Scan for the cell matching the given text and deliver its (X, Y) coordinate at center. 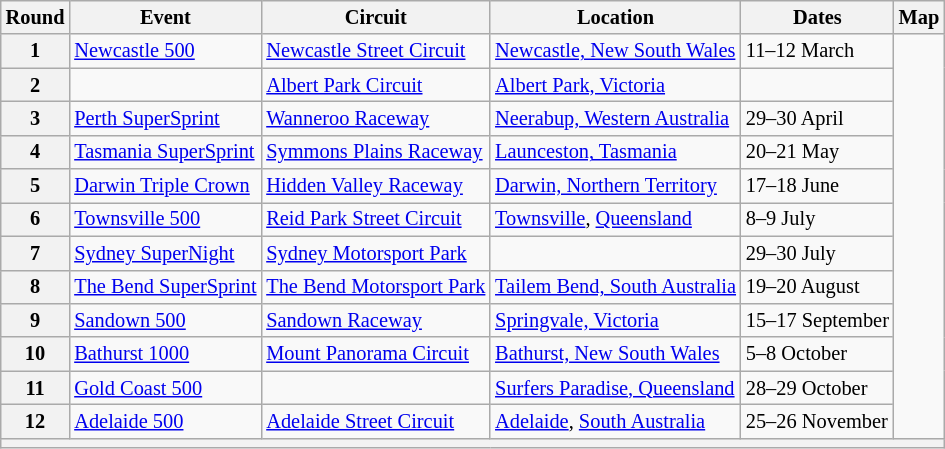
Circuit (376, 17)
Sydney Motorsport Park (376, 253)
Springvale, Victoria (616, 320)
15–17 September (818, 320)
Wanneroo Raceway (376, 118)
Location (616, 17)
2 (36, 85)
Hidden Valley Raceway (376, 186)
Tasmania SuperSprint (165, 152)
Townsville 500 (165, 219)
Sandown 500 (165, 320)
1 (36, 51)
10 (36, 354)
Newcastle, New South Wales (616, 51)
29–30 July (818, 253)
Newcastle Street Circuit (376, 51)
Adelaide, South Australia (616, 421)
The Bend Motorsport Park (376, 287)
Sydney SuperNight (165, 253)
7 (36, 253)
Albert Park, Victoria (616, 85)
20–21 May (818, 152)
Reid Park Street Circuit (376, 219)
25–26 November (818, 421)
The Bend SuperSprint (165, 287)
Round (36, 17)
Adelaide 500 (165, 421)
5–8 October (818, 354)
Neerabup, Western Australia (616, 118)
6 (36, 219)
17–18 June (818, 186)
Sandown Raceway (376, 320)
Dates (818, 17)
Event (165, 17)
Surfers Paradise, Queensland (616, 388)
Townsville, Queensland (616, 219)
Launceston, Tasmania (616, 152)
8–9 July (818, 219)
Bathurst, New South Wales (616, 354)
Tailem Bend, South Australia (616, 287)
Perth SuperSprint (165, 118)
9 (36, 320)
Map (919, 17)
Mount Panorama Circuit (376, 354)
Symmons Plains Raceway (376, 152)
3 (36, 118)
8 (36, 287)
19–20 August (818, 287)
Darwin, Northern Territory (616, 186)
5 (36, 186)
Gold Coast 500 (165, 388)
Newcastle 500 (165, 51)
29–30 April (818, 118)
Darwin Triple Crown (165, 186)
Adelaide Street Circuit (376, 421)
11 (36, 388)
Bathurst 1000 (165, 354)
28–29 October (818, 388)
12 (36, 421)
11–12 March (818, 51)
Albert Park Circuit (376, 85)
4 (36, 152)
